Return the [X, Y] coordinate for the center point of the cell that contains the specified text.  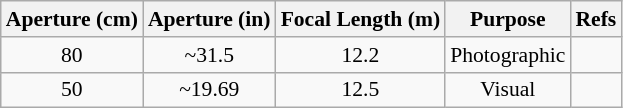
Aperture (cm) [72, 19]
Purpose [508, 19]
Refs [596, 19]
Visual [508, 90]
50 [72, 90]
Focal Length (m) [361, 19]
Aperture (in) [210, 19]
~31.5 [210, 55]
12.5 [361, 90]
12.2 [361, 55]
~19.69 [210, 90]
Photographic [508, 55]
80 [72, 55]
